Locate the cell with the specified text and output its (x, y) center coordinate. 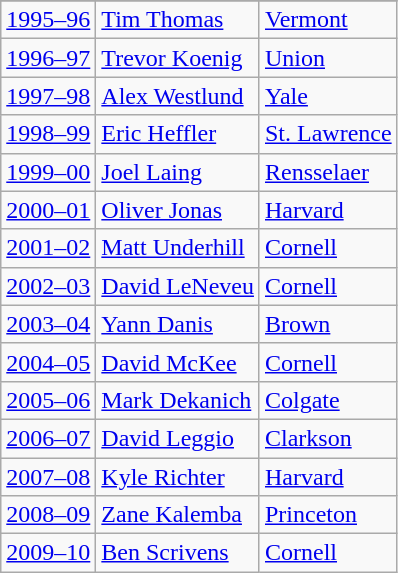
2001–02 (48, 248)
1995–96 (48, 20)
Rensselaer (328, 172)
Mark Dekanich (178, 400)
Eric Heffler (178, 134)
Princeton (328, 515)
1996–97 (48, 58)
Kyle Richter (178, 477)
Joel Laing (178, 172)
Union (328, 58)
Tim Thomas (178, 20)
2006–07 (48, 438)
2002–03 (48, 286)
2009–10 (48, 553)
Zane Kalemba (178, 515)
1997–98 (48, 96)
1998–99 (48, 134)
Colgate (328, 400)
St. Lawrence (328, 134)
Clarkson (328, 438)
Yann Danis (178, 324)
1999–00 (48, 172)
Ben Scrivens (178, 553)
David LeNeveu (178, 286)
Brown (328, 324)
2007–08 (48, 477)
2003–04 (48, 324)
Alex Westlund (178, 96)
David McKee (178, 362)
Yale (328, 96)
2004–05 (48, 362)
Oliver Jonas (178, 210)
Vermont (328, 20)
2005–06 (48, 400)
Trevor Koenig (178, 58)
2008–09 (48, 515)
David Leggio (178, 438)
2000–01 (48, 210)
Matt Underhill (178, 248)
